Provide the [x, y] coordinate of the cell's center where the given text is located.  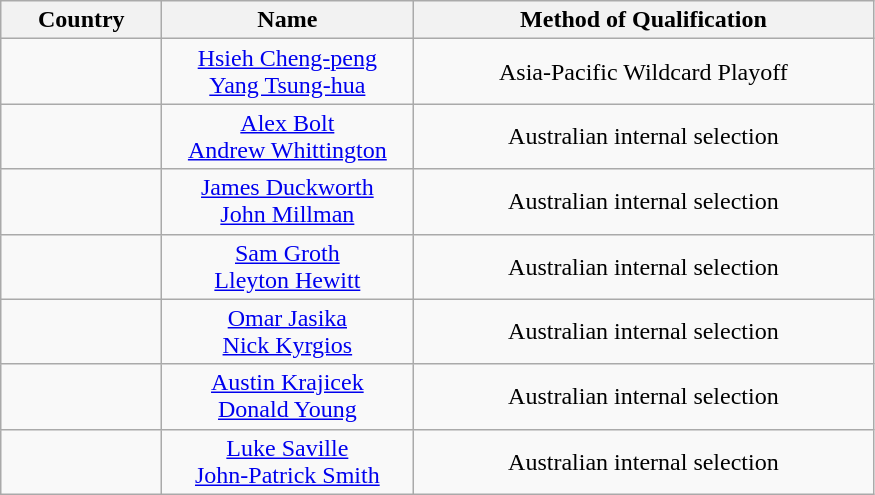
Hsieh Cheng-peng Yang Tsung-hua [288, 72]
Sam Groth Lleyton Hewitt [288, 266]
James Duckworth John Millman [288, 202]
Method of Qualification [644, 20]
Austin Krajicek Donald Young [288, 396]
Name [288, 20]
Luke Saville John-Patrick Smith [288, 462]
Omar Jasika Nick Kyrgios [288, 332]
Country [82, 20]
Asia-Pacific Wildcard Playoff [644, 72]
Alex Bolt Andrew Whittington [288, 136]
